Return (x, y) of the center of cell containing provided text 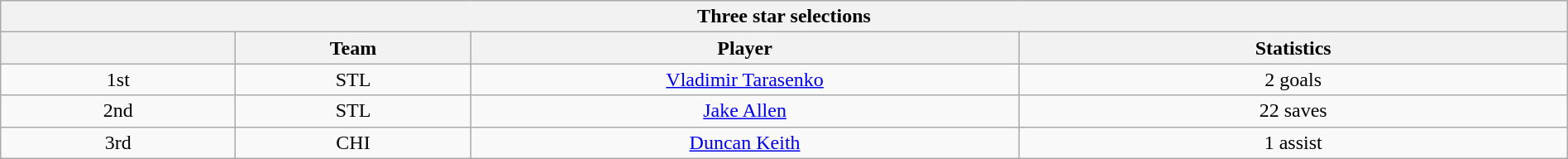
Vladimir Tarasenko (744, 79)
2nd (118, 111)
3rd (118, 142)
CHI (353, 142)
Jake Allen (744, 111)
1 assist (1293, 142)
Duncan Keith (744, 142)
Statistics (1293, 48)
1st (118, 79)
22 saves (1293, 111)
2 goals (1293, 79)
Team (353, 48)
Player (744, 48)
Three star selections (784, 17)
